For the text-containing cell, return its midpoint in (x, y) coordinate format. 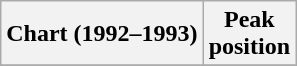
Peakposition (249, 34)
Chart (1992–1993) (102, 34)
